Provide the [X, Y] coordinate of the cell's center where the given text is located.  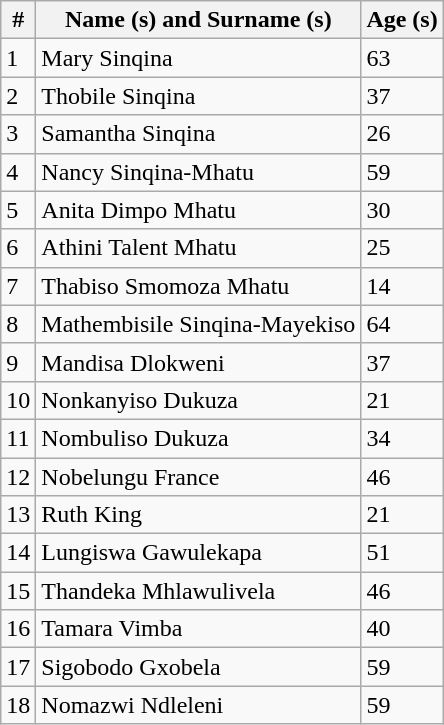
40 [402, 629]
Tamara Vimba [198, 629]
Age (s) [402, 20]
34 [402, 438]
5 [18, 210]
Name (s) and Surname (s) [198, 20]
8 [18, 324]
Nobelungu France [198, 477]
Thobile Sinqina [198, 96]
4 [18, 172]
# [18, 20]
17 [18, 667]
Mathembisile Sinqina-Mayekiso [198, 324]
10 [18, 400]
Athini Talent Mhatu [198, 248]
51 [402, 553]
12 [18, 477]
Samantha Sinqina [198, 134]
1 [18, 58]
Anita Dimpo Mhatu [198, 210]
30 [402, 210]
Nombuliso Dukuza [198, 438]
15 [18, 591]
13 [18, 515]
11 [18, 438]
9 [18, 362]
2 [18, 96]
3 [18, 134]
Mandisa Dlokweni [198, 362]
6 [18, 248]
18 [18, 705]
Nancy Sinqina-Mhatu [198, 172]
Lungiswa Gawulekapa [198, 553]
Thabiso Smomoza Mhatu [198, 286]
63 [402, 58]
26 [402, 134]
7 [18, 286]
25 [402, 248]
Nomazwi Ndleleni [198, 705]
Thandeka Mhlawulivela [198, 591]
Sigobodo Gxobela [198, 667]
Nonkanyiso Dukuza [198, 400]
Ruth King [198, 515]
Mary Sinqina [198, 58]
64 [402, 324]
16 [18, 629]
